Pinpoint the cell where the given text exists, returning its (x, y) midpoint coordinate. 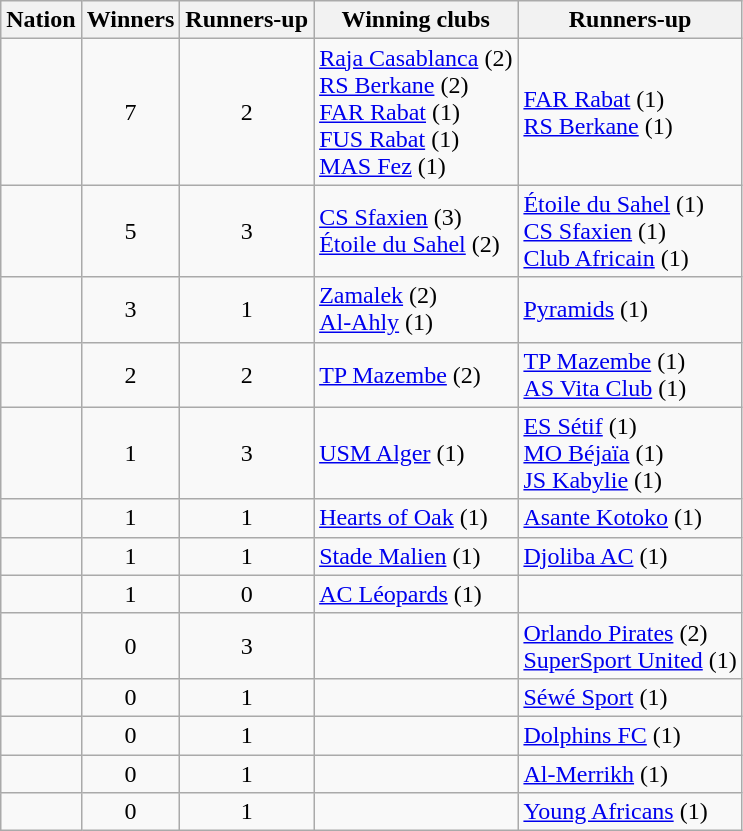
Al-Merrikh (1) (630, 773)
Séwé Sport (1) (630, 697)
Asante Kotoko (1) (630, 518)
Hearts of Oak (1) (416, 518)
Étoile du Sahel (1)CS Sfaxien (1)Club Africain (1) (630, 231)
Winning clubs (416, 20)
FAR Rabat (1)RS Berkane (1) (630, 112)
Stade Malien (1) (416, 556)
Raja Casablanca (2) RS Berkane (2) FAR Rabat (1)FUS Rabat (1)MAS Fez (1) (416, 112)
7 (130, 112)
ES Sétif (1)MO Béjaïa (1)JS Kabylie (1) (630, 453)
Dolphins FC (1) (630, 735)
TP Mazembe (1)AS Vita Club (1) (630, 374)
TP Mazembe (2) (416, 374)
Nation (41, 20)
Orlando Pirates (2)SuperSport United (1) (630, 646)
Pyramids (1) (630, 310)
Winners (130, 20)
AC Léopards (1) (416, 594)
CS Sfaxien (3)Étoile du Sahel (2) (416, 231)
USM Alger (1) (416, 453)
Djoliba AC (1) (630, 556)
5 (130, 231)
Zamalek (2)Al-Ahly (1) (416, 310)
Young Africans (1) (630, 812)
